Search for the cell housing the specified text and yield its (X, Y) center coordinate. 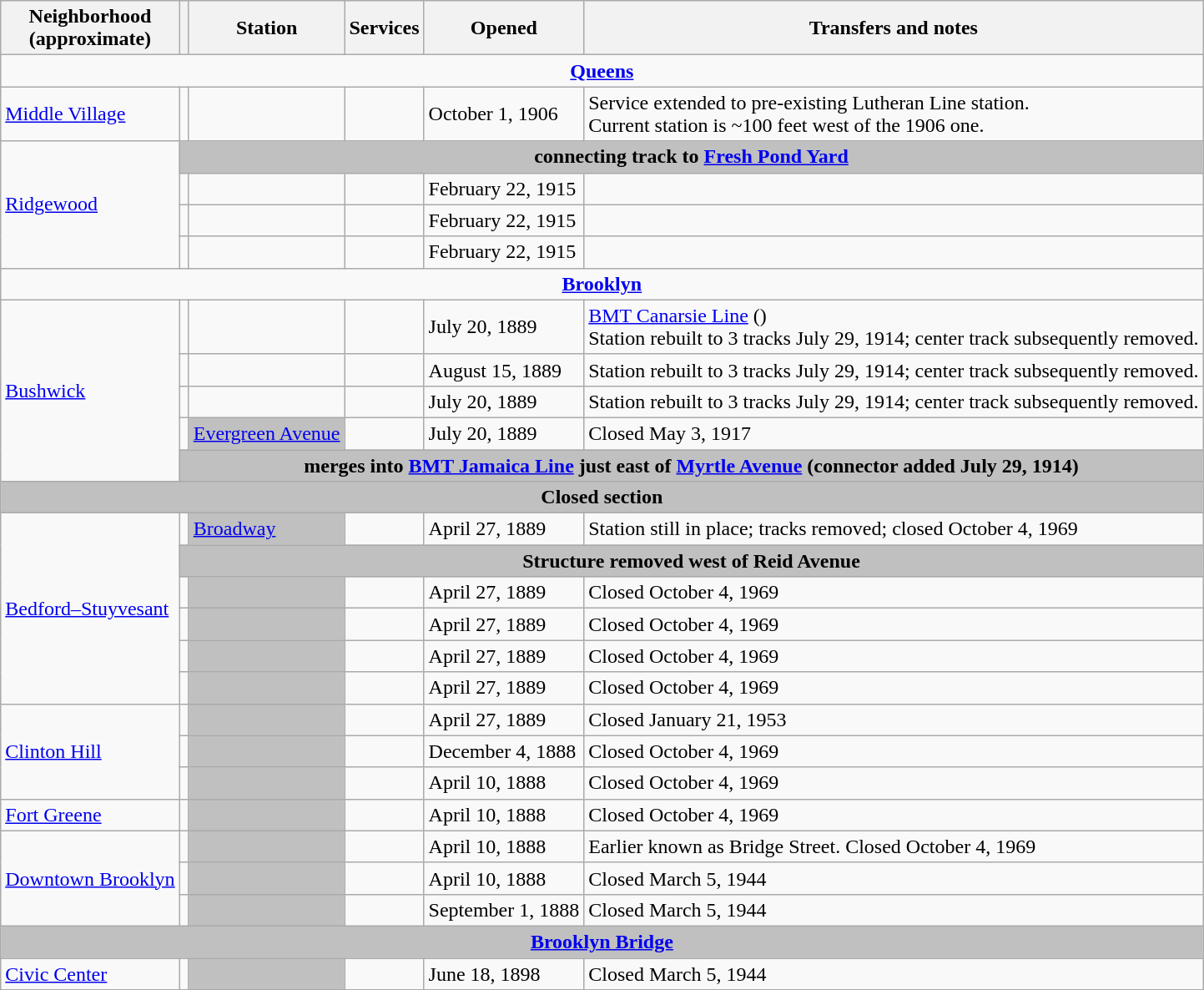
connecting track to Fresh Pond Yard (691, 157)
Fort Greene (90, 815)
December 4, 1888 (504, 751)
Bushwick (90, 391)
Queens (602, 71)
Closed section (602, 498)
Structure removed west of Reid Avenue (691, 561)
Middle Village (90, 114)
Earlier known as Bridge Street. Closed October 4, 1969 (894, 846)
Downtown Brooklyn (90, 878)
Clinton Hill (90, 751)
Opened (504, 28)
September 1, 1888 (504, 910)
Service extended to pre-existing Lutheran Line station.Current station is ~100 feet west of the 1906 one. (894, 114)
Evergreen Avenue (267, 433)
Ridgewood (90, 205)
Closed January 21, 1953 (894, 720)
August 15, 1889 (504, 370)
Brooklyn (602, 284)
June 18, 1898 (504, 974)
Transfers and notes (894, 28)
Bedford–Stuyvesant (90, 609)
merges into BMT Jamaica Line just east of Myrtle Avenue (connector added July 29, 1914) (691, 465)
Closed May 3, 1917 (894, 433)
Civic Center (90, 974)
October 1, 1906 (504, 114)
Station (267, 28)
Brooklyn Bridge (602, 942)
Services (384, 28)
Station still in place; tracks removed; closed October 4, 1969 (894, 529)
Broadway (267, 529)
Neighborhood(approximate) (90, 28)
BMT Canarsie Line ()Station rebuilt to 3 tracks July 29, 1914; center track subsequently removed. (894, 327)
